Pinpoint the cell where the given text exists, returning its (X, Y) midpoint coordinate. 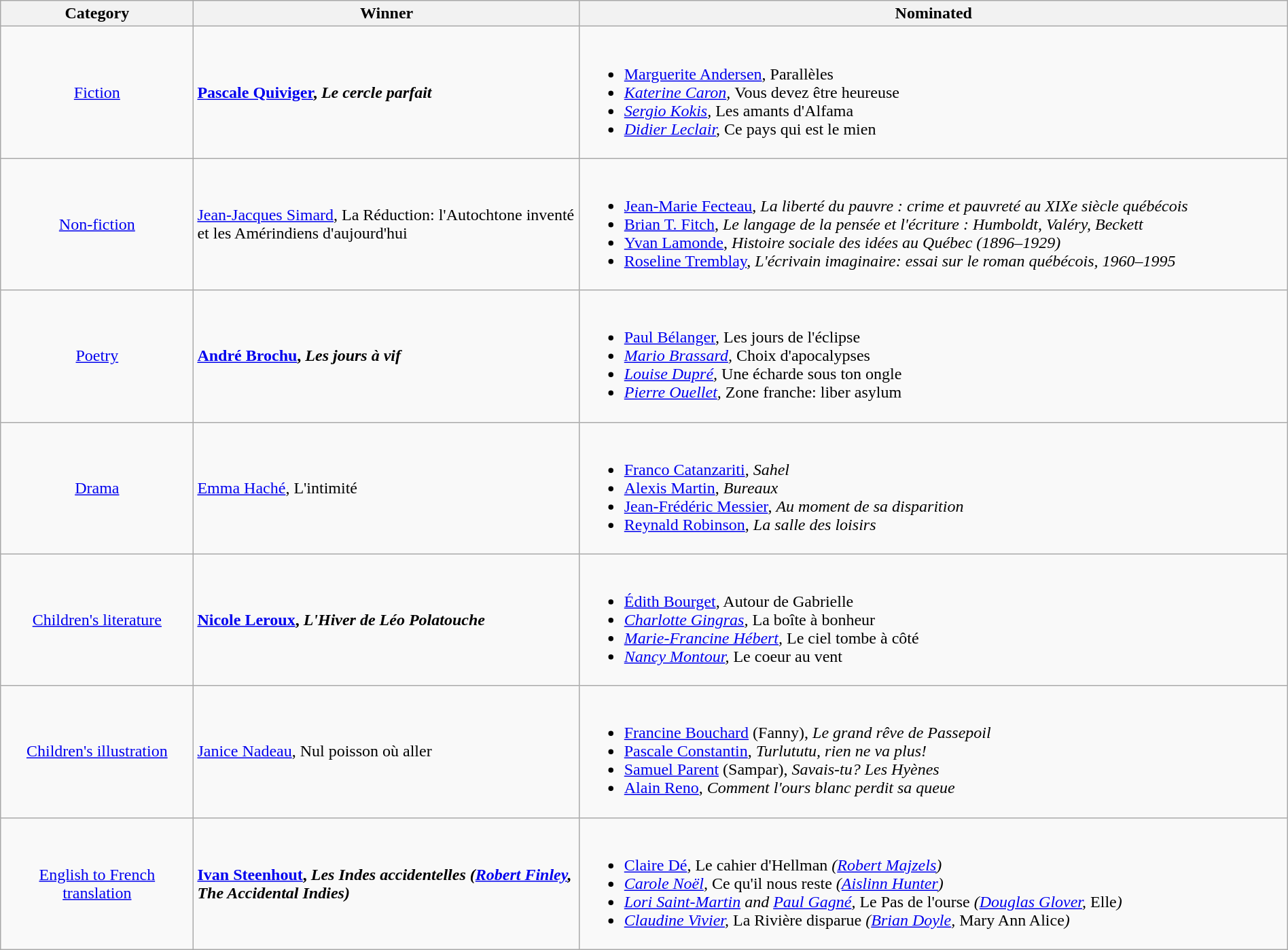
Drama (97, 488)
Category (97, 14)
Franco Catanzariti, SahelAlexis Martin, BureauxJean-Frédéric Messier, Au moment de sa disparitionReynald Robinson, La salle des loisirs (933, 488)
Pascale Quiviger, Le cercle parfait (387, 92)
Children's literature (97, 620)
Fiction (97, 92)
Winner (387, 14)
Emma Haché, L'intimité (387, 488)
Children's illustration (97, 752)
Ivan Steenhout, Les Indes accidentelles (Robert Finley, The Accidental Indies) (387, 883)
Non-fiction (97, 224)
Édith Bourget, Autour de GabrielleCharlotte Gingras, La boîte à bonheurMarie-Francine Hébert, Le ciel tombe à côtéNancy Montour, Le coeur au vent (933, 620)
English to French translation (97, 883)
Jean-Jacques Simard, La Réduction: l'Autochtone inventé et les Amérindiens d'aujourd'hui (387, 224)
Nominated (933, 14)
André Brochu, Les jours à vif (387, 356)
Janice Nadeau, Nul poisson où aller (387, 752)
Nicole Leroux, L'Hiver de Léo Polatouche (387, 620)
Marguerite Andersen, ParallèlesKaterine Caron, Vous devez être heureuseSergio Kokis, Les amants d'AlfamaDidier Leclair, Ce pays qui est le mien (933, 92)
Poetry (97, 356)
